Determine the [x, y] coordinate at the center of the cell enclosing the given text.  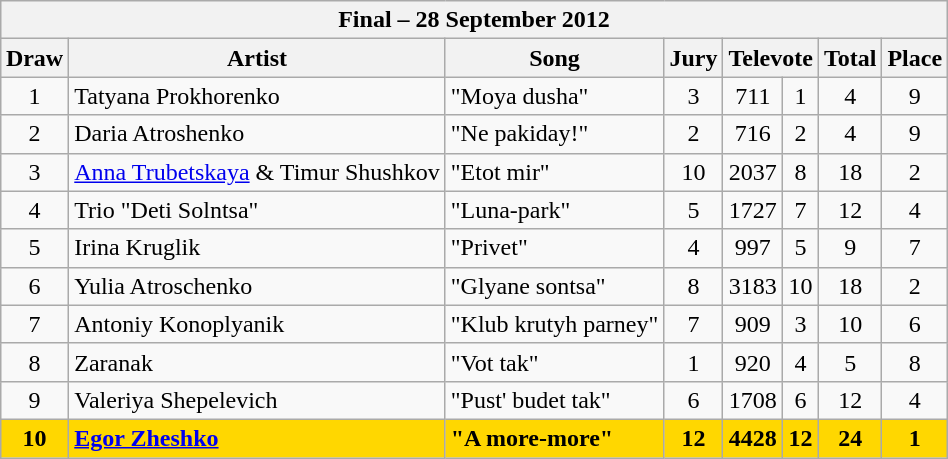
Jury [694, 58]
1708 [753, 400]
Irina Kruglik [257, 248]
Yulia Atroschenko [257, 286]
"Vot tak" [554, 362]
"Ne pakiday!" [554, 134]
Zaranak [257, 362]
Place [915, 58]
"Privet" [554, 248]
920 [753, 362]
Valeriya Shepelevich [257, 400]
"Klub krutyh parney" [554, 324]
997 [753, 248]
4428 [753, 438]
Anna Trubetskaya & Timur Shushkov [257, 172]
"Moya dusha" [554, 96]
"Glyane sontsa" [554, 286]
2037 [753, 172]
716 [753, 134]
"Luna-park" [554, 210]
24 [850, 438]
Total [850, 58]
909 [753, 324]
"Pust' budet tak" [554, 400]
3183 [753, 286]
Artist [257, 58]
Egor Zheshko [257, 438]
Tatyana Prokhorenko [257, 96]
Draw [34, 58]
Final – 28 September 2012 [474, 20]
"Etot mir" [554, 172]
Daria Atroshenko [257, 134]
Antoniy Konoplyanik [257, 324]
Song [554, 58]
Trio "Deti Solntsa" [257, 210]
Televote [770, 58]
"A more-more" [554, 438]
1727 [753, 210]
711 [753, 96]
